Determine the [x, y] coordinate at the center of the cell enclosing the given text.  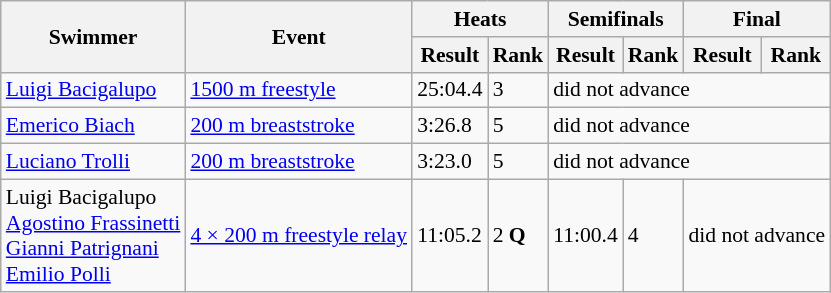
3:23.0 [450, 162]
3:26.8 [450, 126]
Final [756, 19]
Swimmer [94, 36]
Event [298, 36]
4 [654, 235]
1500 m freestyle [298, 90]
Semifinals [616, 19]
Emerico Biach [94, 126]
Luigi Bacigalupo [94, 90]
11:05.2 [450, 235]
Heats [480, 19]
3 [518, 90]
2 Q [518, 235]
4 × 200 m freestyle relay [298, 235]
11:00.4 [586, 235]
Luigi Bacigalupo Agostino Frassinetti Gianni Patrignani Emilio Polli [94, 235]
Luciano Trolli [94, 162]
25:04.4 [450, 90]
